Return (X, Y) of the center of cell containing provided text 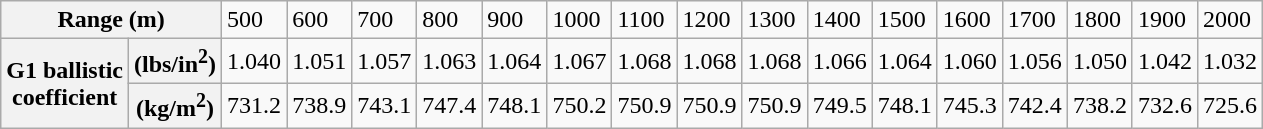
1700 (1034, 20)
G1 ballistic coefficient (65, 84)
Range (m) (112, 20)
750.2 (580, 106)
745.3 (970, 106)
1.057 (384, 62)
1.066 (840, 62)
1.067 (580, 62)
1400 (840, 20)
1.056 (1034, 62)
1.050 (1100, 62)
1800 (1100, 20)
1000 (580, 20)
1600 (970, 20)
738.2 (1100, 106)
1900 (1164, 20)
1.040 (254, 62)
2000 (1230, 20)
900 (514, 20)
700 (384, 20)
743.1 (384, 106)
725.6 (1230, 106)
1300 (774, 20)
(kg/m2) (174, 106)
1.032 (1230, 62)
1100 (644, 20)
1.060 (970, 62)
1.042 (1164, 62)
731.2 (254, 106)
(lbs/in2) (174, 62)
732.6 (1164, 106)
1500 (904, 20)
500 (254, 20)
749.5 (840, 106)
738.9 (320, 106)
600 (320, 20)
747.4 (450, 106)
800 (450, 20)
742.4 (1034, 106)
1200 (710, 20)
1.063 (450, 62)
1.051 (320, 62)
